Identify which cell holds the provided text, then report its [x, y] central coordinate. 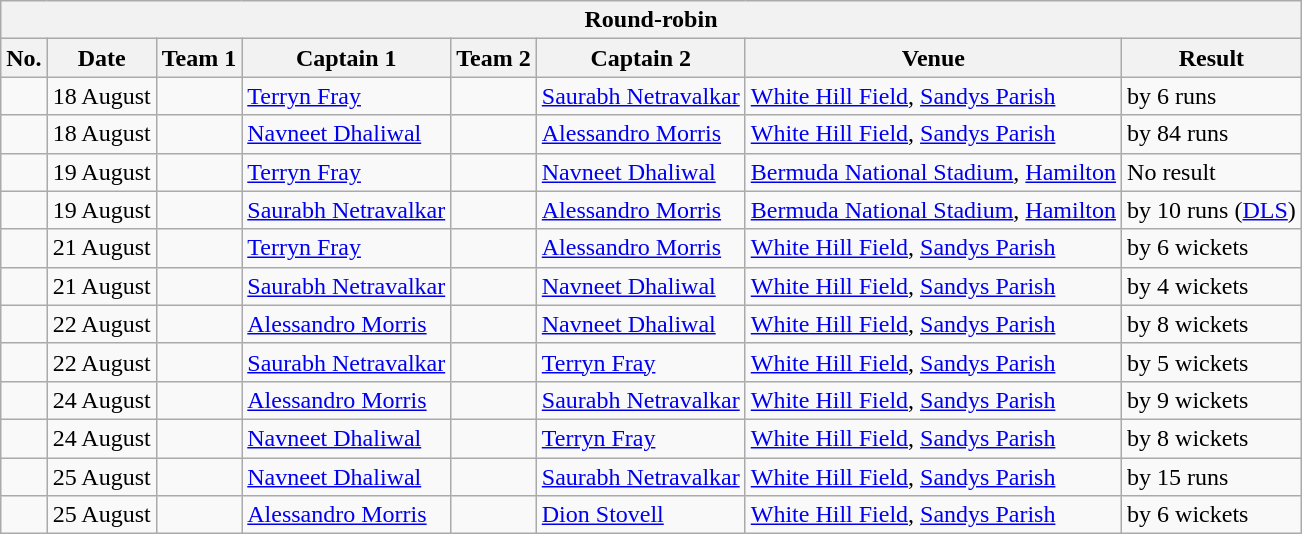
Round-robin [652, 20]
Dion Stovell [640, 515]
Result [1212, 58]
No. [24, 58]
Captain 2 [640, 58]
by 4 wickets [1212, 286]
by 9 wickets [1212, 400]
by 6 runs [1212, 96]
Date [102, 58]
Captain 1 [346, 58]
by 15 runs [1212, 477]
by 5 wickets [1212, 362]
by 10 runs (DLS) [1212, 210]
No result [1212, 172]
Venue [933, 58]
Team 2 [494, 58]
Team 1 [199, 58]
by 84 runs [1212, 134]
